Scan for the cell matching the given text and deliver its (X, Y) coordinate at center. 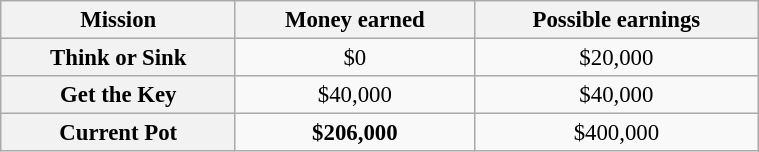
Current Pot (118, 133)
Think or Sink (118, 57)
Money earned (354, 20)
$0 (354, 57)
$206,000 (354, 133)
Get the Key (118, 95)
Mission (118, 20)
$20,000 (617, 57)
$400,000 (617, 133)
Possible earnings (617, 20)
